Return (X, Y) of the center of cell containing provided text 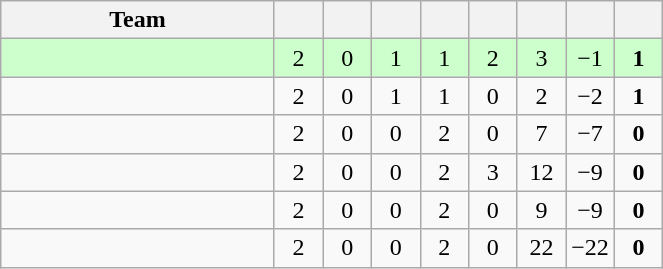
−7 (590, 134)
22 (542, 248)
12 (542, 172)
7 (542, 134)
−22 (590, 248)
9 (542, 210)
Team (138, 20)
−2 (590, 96)
−1 (590, 58)
